Pinpoint the cell where the given text exists, returning its [x, y] midpoint coordinate. 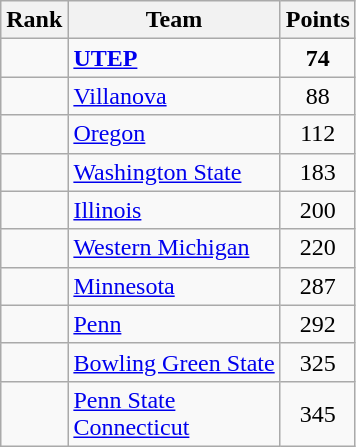
Team [174, 20]
Villanova [174, 96]
UTEP [174, 58]
Minnesota [174, 286]
325 [318, 362]
287 [318, 286]
Rank [34, 20]
Penn StateConnecticut [174, 414]
Bowling Green State [174, 362]
88 [318, 96]
Points [318, 20]
Penn [174, 324]
183 [318, 172]
220 [318, 248]
Washington State [174, 172]
Illinois [174, 210]
112 [318, 134]
292 [318, 324]
Oregon [174, 134]
Western Michigan [174, 248]
74 [318, 58]
345 [318, 414]
200 [318, 210]
